Return (x, y) of the center of cell containing provided text 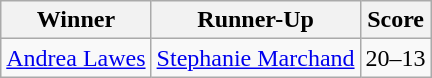
Andrea Lawes (76, 58)
20–13 (396, 58)
Runner-Up (256, 20)
Score (396, 20)
Winner (76, 20)
Stephanie Marchand (256, 58)
